Return [X, Y] of the center of cell containing provided text 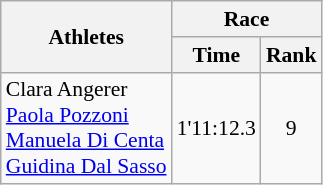
Rank [292, 55]
Time [216, 55]
1'11:12.3 [216, 128]
9 [292, 128]
Race [247, 19]
Clara AngererPaola PozzoniManuela Di CentaGuidina Dal Sasso [86, 128]
Athletes [86, 36]
